For the text-containing cell, return its midpoint in [X, Y] coordinate format. 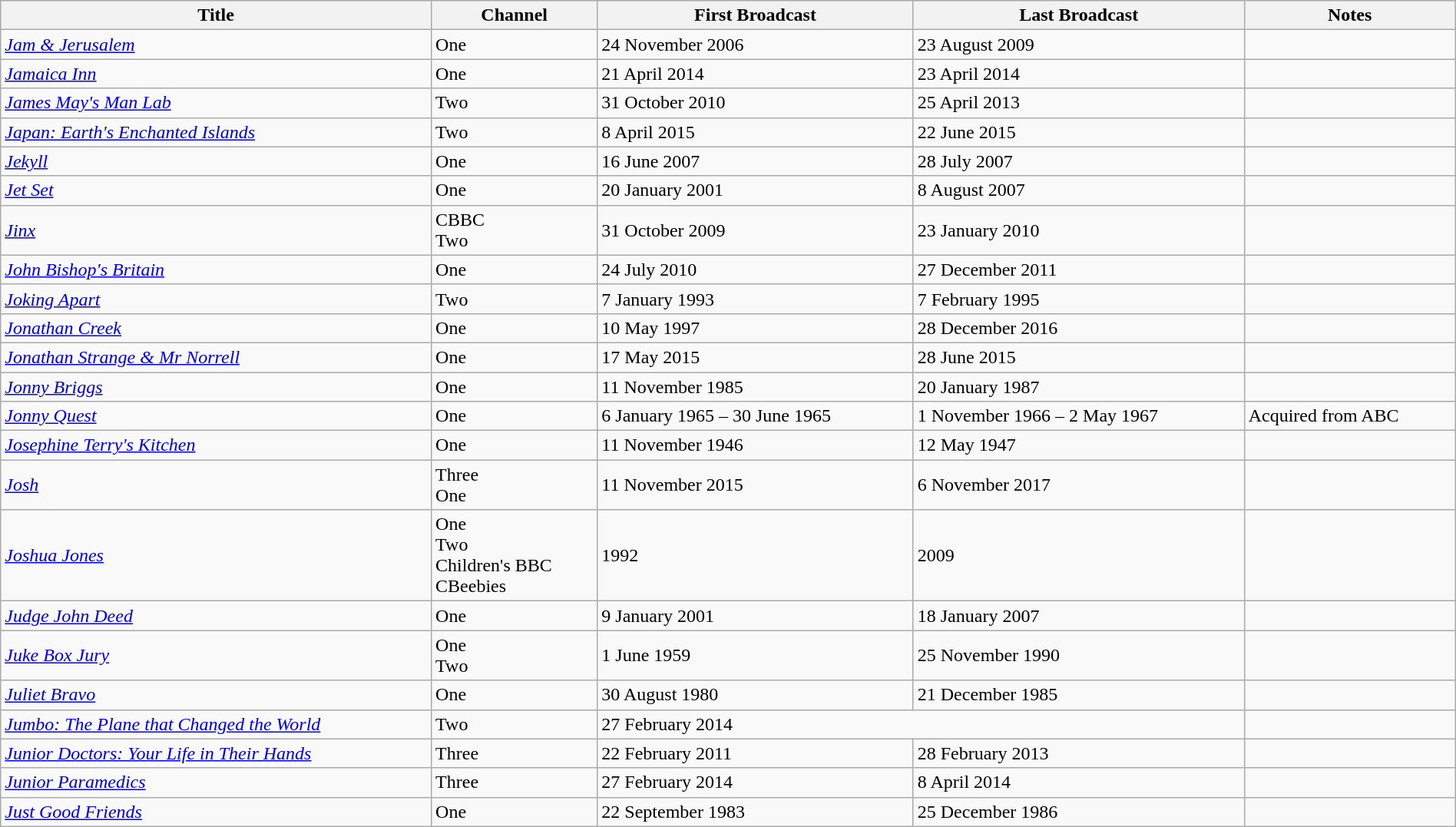
12 May 1947 [1078, 445]
10 May 1997 [756, 328]
Three One [515, 485]
Josh [217, 485]
11 November 2015 [756, 485]
Just Good Friends [217, 812]
Junior Paramedics [217, 782]
1 November 1966 – 2 May 1967 [1078, 416]
27 December 2011 [1078, 270]
1 June 1959 [756, 656]
28 June 2015 [1078, 357]
Jonny Quest [217, 416]
Jonathan Creek [217, 328]
28 July 2007 [1078, 161]
Jekyll [217, 161]
11 November 1985 [756, 386]
Junior Doctors: Your Life in Their Hands [217, 753]
Juliet Bravo [217, 695]
25 November 1990 [1078, 656]
Josephine Terry's Kitchen [217, 445]
31 October 2009 [756, 230]
Joking Apart [217, 299]
28 February 2013 [1078, 753]
CBBC Two [515, 230]
25 December 1986 [1078, 812]
John Bishop's Britain [217, 270]
31 October 2010 [756, 103]
23 August 2009 [1078, 45]
Juke Box Jury [217, 656]
11 November 1946 [756, 445]
23 April 2014 [1078, 74]
7 February 1995 [1078, 299]
6 January 1965 – 30 June 1965 [756, 416]
21 April 2014 [756, 74]
Judge John Deed [217, 616]
28 December 2016 [1078, 328]
Jinx [217, 230]
Channel [515, 15]
2009 [1078, 556]
8 April 2014 [1078, 782]
Jonny Briggs [217, 386]
James May's Man Lab [217, 103]
9 January 2001 [756, 616]
7 January 1993 [756, 299]
24 July 2010 [756, 270]
Notes [1350, 15]
Jam & Jerusalem [217, 45]
30 August 1980 [756, 695]
Acquired from ABC [1350, 416]
Jonathan Strange & Mr Norrell [217, 357]
Jet Set [217, 190]
Jumbo: The Plane that Changed the World [217, 724]
One Two Children's BBC CBeebies [515, 556]
One Two [515, 656]
22 September 1983 [756, 812]
1992 [756, 556]
Title [217, 15]
22 February 2011 [756, 753]
18 January 2007 [1078, 616]
8 April 2015 [756, 132]
22 June 2015 [1078, 132]
23 January 2010 [1078, 230]
21 December 1985 [1078, 695]
6 November 2017 [1078, 485]
First Broadcast [756, 15]
20 January 2001 [756, 190]
Last Broadcast [1078, 15]
Jamaica Inn [217, 74]
8 August 2007 [1078, 190]
Joshua Jones [217, 556]
24 November 2006 [756, 45]
17 May 2015 [756, 357]
25 April 2013 [1078, 103]
Japan: Earth's Enchanted Islands [217, 132]
16 June 2007 [756, 161]
20 January 1987 [1078, 386]
